Return [x, y] of the center of cell containing provided text 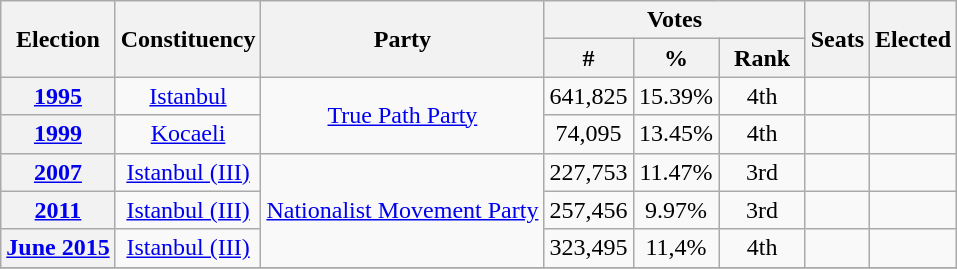
11.47% [676, 172]
Nationalist Movement Party [402, 210]
9.97% [676, 210]
227,753 [588, 172]
641,825 [588, 96]
1999 [58, 134]
257,456 [588, 210]
Elected [914, 39]
Kocaeli [188, 134]
June 2015 [58, 248]
True Path Party [402, 115]
13.45% [676, 134]
74,095 [588, 134]
% [676, 58]
Rank [762, 58]
Party [402, 39]
Election [58, 39]
# [588, 58]
2007 [58, 172]
Seats [837, 39]
2011 [58, 210]
323,495 [588, 248]
11,4% [676, 248]
15.39% [676, 96]
Istanbul [188, 96]
Votes [674, 20]
1995 [58, 96]
Constituency [188, 39]
